Search for the cell housing the specified text and yield its [x, y] center coordinate. 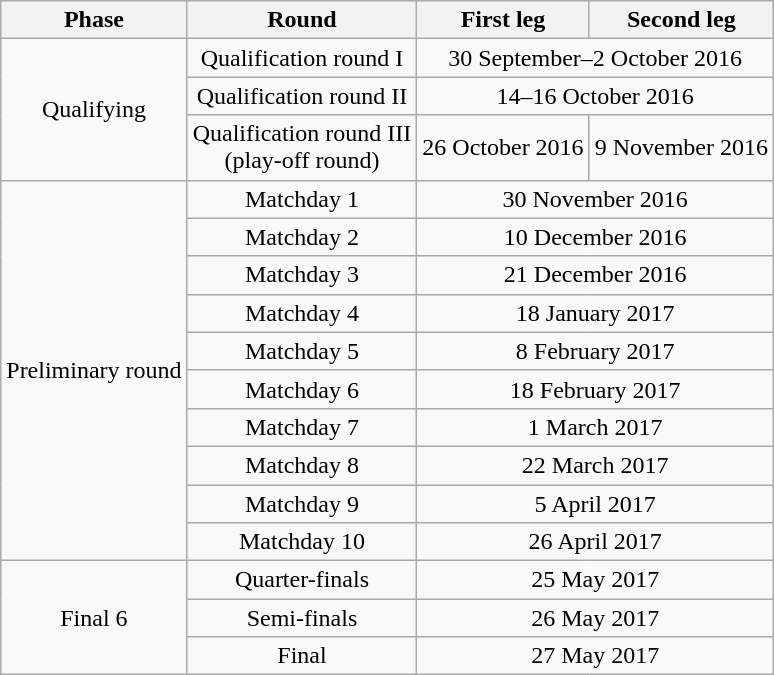
Final 6 [94, 618]
22 March 2017 [596, 465]
10 December 2016 [596, 237]
26 May 2017 [596, 618]
Matchday 3 [302, 275]
18 January 2017 [596, 313]
Matchday 7 [302, 427]
First leg [503, 20]
Phase [94, 20]
8 February 2017 [596, 351]
Qualification round II [302, 96]
Matchday 5 [302, 351]
1 March 2017 [596, 427]
Round [302, 20]
27 May 2017 [596, 656]
Qualifying [94, 110]
26 October 2016 [503, 148]
Preliminary round [94, 370]
30 November 2016 [596, 199]
Quarter-finals [302, 580]
9 November 2016 [681, 148]
Matchday 10 [302, 542]
Final [302, 656]
Matchday 4 [302, 313]
Second leg [681, 20]
30 September–2 October 2016 [596, 58]
Matchday 1 [302, 199]
25 May 2017 [596, 580]
5 April 2017 [596, 503]
Matchday 8 [302, 465]
Matchday 2 [302, 237]
26 April 2017 [596, 542]
18 February 2017 [596, 389]
Matchday 9 [302, 503]
Semi-finals [302, 618]
Matchday 6 [302, 389]
21 December 2016 [596, 275]
14–16 October 2016 [596, 96]
Qualification round I [302, 58]
Qualification round III (play-off round) [302, 148]
